Output the (X, Y) coordinate of the center of the cell containing the given text.  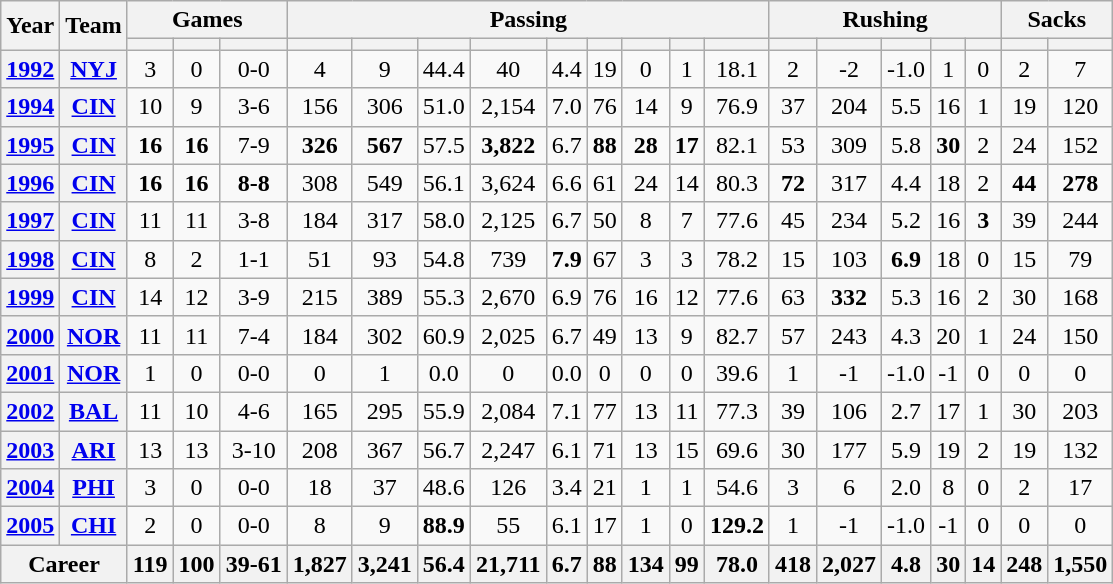
77.3 (736, 411)
308 (320, 183)
28 (646, 145)
99 (686, 564)
2,025 (508, 335)
55 (508, 526)
56.7 (444, 449)
103 (850, 259)
244 (1080, 221)
54.8 (444, 259)
39-61 (254, 564)
5.5 (906, 107)
204 (850, 107)
120 (1080, 107)
3.4 (566, 488)
3,241 (384, 564)
51 (320, 259)
309 (850, 145)
4-6 (254, 411)
3,822 (508, 145)
80.3 (736, 183)
40 (508, 69)
3-9 (254, 297)
54.6 (736, 488)
3-6 (254, 107)
1997 (30, 221)
71 (604, 449)
44.4 (444, 69)
7-4 (254, 335)
278 (1080, 183)
61 (604, 183)
150 (1080, 335)
177 (850, 449)
7-9 (254, 145)
BAL (94, 411)
7.1 (566, 411)
1-1 (254, 259)
39.6 (736, 373)
215 (320, 297)
4 (320, 69)
2,670 (508, 297)
20 (948, 335)
Year (30, 26)
45 (792, 221)
3-8 (254, 221)
4.3 (906, 335)
2,084 (508, 411)
Rushing (884, 20)
78.2 (736, 259)
Team (94, 26)
126 (508, 488)
1998 (30, 259)
ARI (94, 449)
2.7 (906, 411)
2,247 (508, 449)
567 (384, 145)
-2 (850, 69)
93 (384, 259)
67 (604, 259)
208 (320, 449)
55.3 (444, 297)
132 (1080, 449)
119 (150, 564)
88.9 (444, 526)
53 (792, 145)
6 (850, 488)
739 (508, 259)
CHI (94, 526)
1,550 (1080, 564)
234 (850, 221)
1992 (30, 69)
60.9 (444, 335)
56.1 (444, 183)
156 (320, 107)
55.9 (444, 411)
3-10 (254, 449)
4.8 (906, 564)
389 (384, 297)
49 (604, 335)
1999 (30, 297)
82.1 (736, 145)
100 (196, 564)
5.9 (906, 449)
549 (384, 183)
21 (604, 488)
5.8 (906, 145)
106 (850, 411)
326 (320, 145)
367 (384, 449)
1,827 (320, 564)
79 (1080, 259)
Passing (528, 20)
82.7 (736, 335)
306 (384, 107)
168 (1080, 297)
21,711 (508, 564)
2003 (30, 449)
72 (792, 183)
2005 (30, 526)
Games (207, 20)
78.0 (736, 564)
18.1 (736, 69)
7.9 (566, 259)
57 (792, 335)
Career (64, 564)
2001 (30, 373)
2,125 (508, 221)
248 (1024, 564)
Sacks (1057, 20)
48.6 (444, 488)
3,624 (508, 183)
NYJ (94, 69)
203 (1080, 411)
76.9 (736, 107)
2004 (30, 488)
5.2 (906, 221)
57.5 (444, 145)
77 (604, 411)
2000 (30, 335)
332 (850, 297)
1995 (30, 145)
7.0 (566, 107)
134 (646, 564)
1996 (30, 183)
165 (320, 411)
129.2 (736, 526)
58.0 (444, 221)
63 (792, 297)
1994 (30, 107)
2,027 (850, 564)
2.0 (906, 488)
5.3 (906, 297)
56.4 (444, 564)
152 (1080, 145)
6.6 (566, 183)
69.6 (736, 449)
51.0 (444, 107)
8-8 (254, 183)
PHI (94, 488)
2002 (30, 411)
2,154 (508, 107)
418 (792, 564)
50 (604, 221)
302 (384, 335)
243 (850, 335)
295 (384, 411)
44 (1024, 183)
